Capture the cell that displays the provided text and extract its (X, Y) central coordinate. 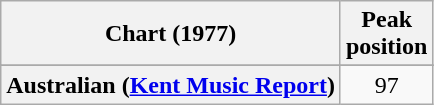
Chart (1977) (171, 34)
97 (386, 85)
Australian (Kent Music Report) (171, 85)
Peakposition (386, 34)
